Extract the (x, y) coordinate from the center of the cell holding the provided text.  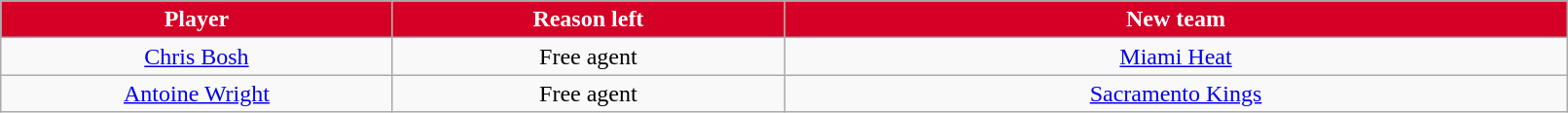
Reason left (588, 19)
Sacramento Kings (1176, 94)
New team (1176, 19)
Chris Bosh (197, 56)
Antoine Wright (197, 94)
Miami Heat (1176, 56)
Player (197, 19)
